Pinpoint the cell where the given text exists, returning its (x, y) midpoint coordinate. 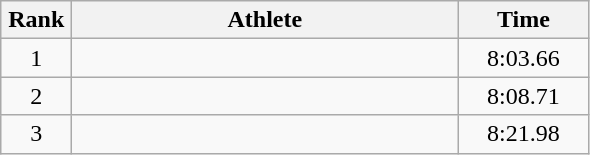
Rank (36, 20)
3 (36, 134)
8:08.71 (524, 96)
1 (36, 58)
Time (524, 20)
2 (36, 96)
Athlete (265, 20)
8:21.98 (524, 134)
8:03.66 (524, 58)
